Determine the (X, Y) coordinate at the center of the cell enclosing the given text.  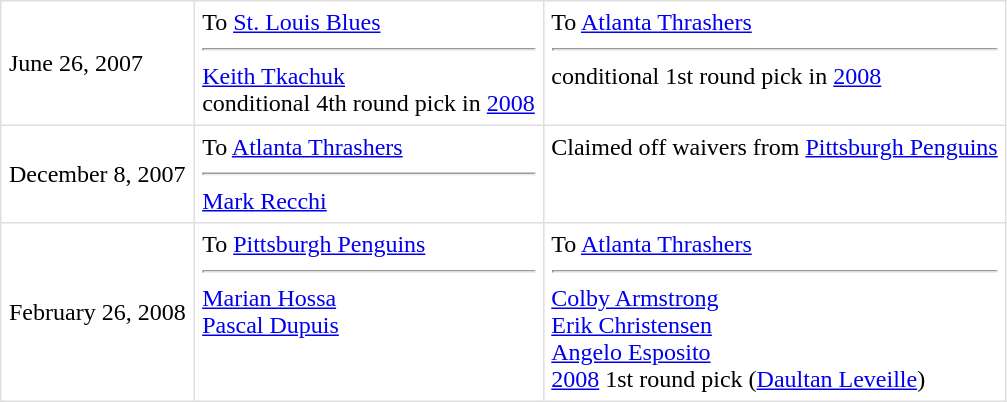
To Atlanta Thrashers conditional 1st round pick in 2008 (774, 63)
To St. Louis Blues Keith Tkachuk conditional 4th round pick in 2008 (368, 63)
Claimed off waivers from Pittsburgh Penguins (774, 174)
June 26, 2007 (98, 63)
February 26, 2008 (98, 312)
To Atlanta Thrashers Colby Armstrong Erik Christensen Angelo Esposito 2008 1st round pick (Daultan Leveille) (774, 312)
To Atlanta Thrashers Mark Recchi (368, 174)
To Pittsburgh Penguins Marian Hossa Pascal Dupuis (368, 312)
December 8, 2007 (98, 174)
